Output the [x, y] coordinate of the center of the cell containing the given text.  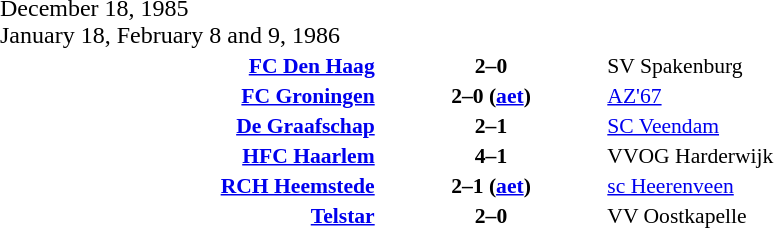
2–1 (aet) [492, 186]
2–0 (aet) [492, 96]
2–1 [492, 126]
2–0 [492, 66]
4–1 [492, 156]
